Determine the [x, y] coordinate at the center of the cell enclosing the given text.  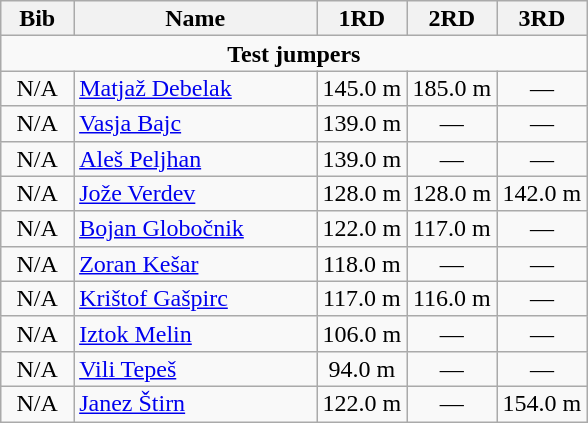
Bib [38, 18]
Krištof Gašpirc [196, 298]
Matjaž Debelak [196, 88]
Janez Štirn [196, 404]
Bojan Globočnik [196, 228]
94.0 m [362, 368]
Vili Tepeš [196, 368]
3RD [542, 18]
Aleš Peljhan [196, 158]
Zoran Kešar [196, 264]
Vasja Bajc [196, 124]
116.0 m [452, 298]
185.0 m [452, 88]
2RD [452, 18]
154.0 m [542, 404]
Name [196, 18]
Iztok Melin [196, 334]
106.0 m [362, 334]
142.0 m [542, 194]
145.0 m [362, 88]
1RD [362, 18]
Jože Verdev [196, 194]
118.0 m [362, 264]
Test jumpers [294, 54]
